For the text-containing cell, return its midpoint in (X, Y) coordinate format. 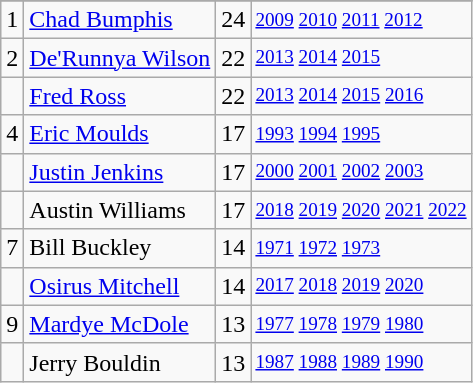
1971 1972 1973 (361, 248)
1987 1988 1989 1990 (361, 362)
Justin Jenkins (120, 172)
1 (12, 20)
2013 2014 2015 (361, 58)
9 (12, 324)
1993 1994 1995 (361, 134)
De'Runnya Wilson (120, 58)
24 (234, 20)
2017 2018 2019 2020 (361, 286)
Austin Williams (120, 210)
1977 1978 1979 1980 (361, 324)
Bill Buckley (120, 248)
2018 2019 2020 2021 2022 (361, 210)
Jerry Bouldin (120, 362)
2009 2010 2011 2012 (361, 20)
4 (12, 134)
2013 2014 2015 2016 (361, 96)
Fred Ross (120, 96)
Osirus Mitchell (120, 286)
Eric Moulds (120, 134)
2 (12, 58)
Mardye McDole (120, 324)
2000 2001 2002 2003 (361, 172)
7 (12, 248)
Chad Bumphis (120, 20)
